Return (x, y) of the center of cell containing provided text 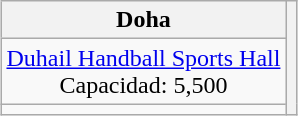
Duhail Handball Sports HallCapacidad: 5,500 (144, 72)
Doha (144, 20)
